Return the (X, Y) coordinate for the center point of the cell that contains the specified text.  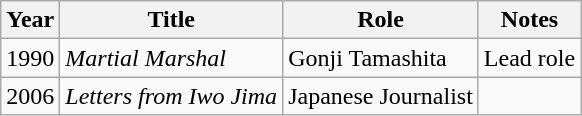
Notes (529, 20)
Letters from Iwo Jima (172, 96)
Lead role (529, 58)
Title (172, 20)
2006 (30, 96)
1990 (30, 58)
Japanese Journalist (381, 96)
Role (381, 20)
Year (30, 20)
Gonji Tamashita (381, 58)
Martial Marshal (172, 58)
